Extract the (x, y) coordinate from the center of the cell holding the provided text.  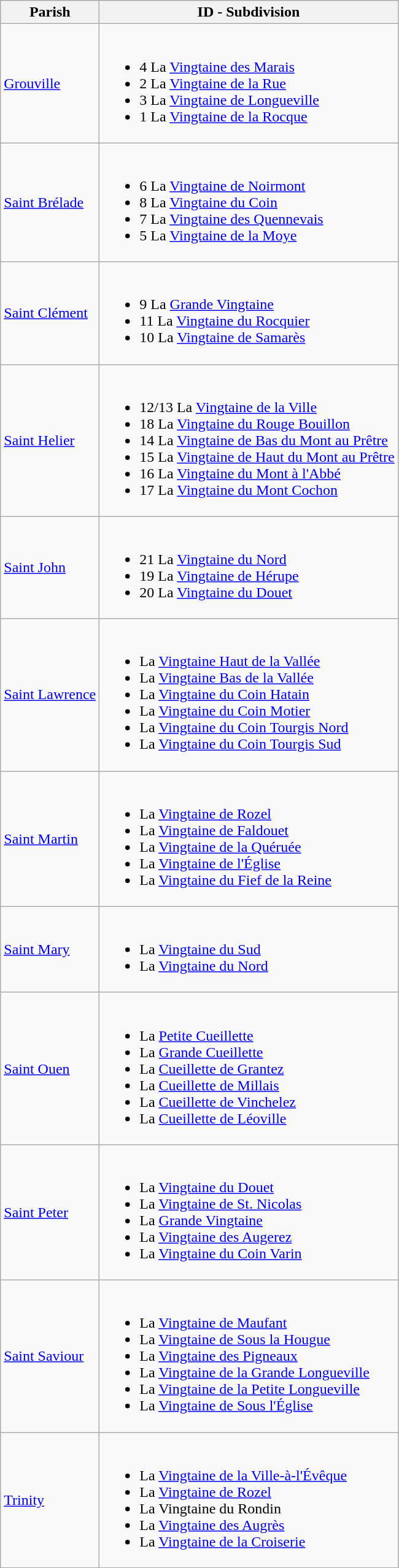
La Vingtaine de la Ville-à-l'ÉvêqueLa Vingtaine de RozelLa Vingtaine du RondinLa Vingtaine des AugrèsLa Vingtaine de la Croiserie (249, 1500)
Saint Saviour (50, 1356)
La Vingtaine du SudLa Vingtaine du Nord (249, 949)
Saint Peter (50, 1212)
Saint Clément (50, 313)
La Vingtaine du DouetLa Vingtaine de St. NicolasLa Grande VingtaineLa Vingtaine des AugerezLa Vingtaine du Coin Varin (249, 1212)
Saint Martin (50, 839)
ID - Subdivision (249, 12)
Parish (50, 12)
La Petite CueilletteLa Grande CueilletteLa Cueillette de GrantezLa Cueillette de MillaisLa Cueillette de VinchelezLa Cueillette de Léoville (249, 1068)
La Vingtaine de RozelLa Vingtaine de FaldouetLa Vingtaine de la QuéruéeLa Vingtaine de l'ÉgliseLa Vingtaine du Fief de la Reine (249, 839)
21 La Vingtaine du Nord19 La Vingtaine de Hérupe20 La Vingtaine du Douet (249, 568)
6 La Vingtaine de Noirmont8 La Vingtaine du Coin7 La Vingtaine des Quennevais5 La Vingtaine de la Moye (249, 202)
Saint John (50, 568)
Trinity (50, 1500)
Saint Brélade (50, 202)
Saint Mary (50, 949)
Saint Helier (50, 440)
Grouville (50, 83)
4 La Vingtaine des Marais2 La Vingtaine de la Rue3 La Vingtaine de Longueville1 La Vingtaine de la Rocque (249, 83)
9 La Grande Vingtaine11 La Vingtaine du Rocquier10 La Vingtaine de Samarès (249, 313)
Saint Ouen (50, 1068)
Saint Lawrence (50, 695)
